Pinpoint the cell where the given text exists, returning its [X, Y] midpoint coordinate. 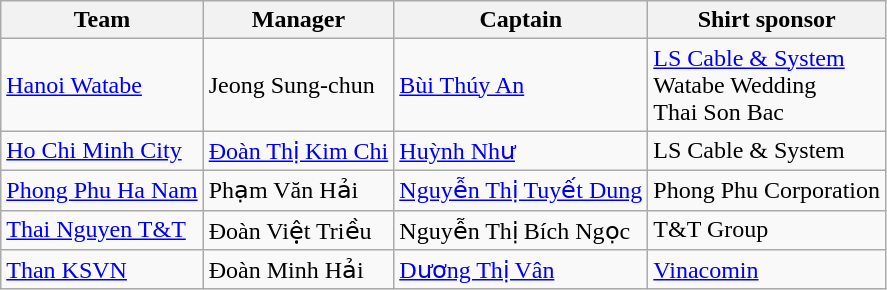
Jeong Sung-chun [298, 85]
Team [102, 20]
LS Cable & System [767, 151]
Đoàn Việt Triều [298, 230]
Manager [298, 20]
Dương Thị Vân [521, 270]
Shirt sponsor [767, 20]
Hanoi Watabe [102, 85]
Đoàn Thị Kim Chi [298, 151]
Phong Phu Corporation [767, 190]
Vinacomin [767, 270]
Đoàn Minh Hải [298, 270]
Nguyễn Thị Tuyết Dung [521, 190]
Phong Phu Ha Nam [102, 190]
Than KSVN [102, 270]
LS Cable & SystemWatabe WeddingThai Son Bac [767, 85]
Phạm Văn Hải [298, 190]
Nguyễn Thị Bích Ngọc [521, 230]
Thai Nguyen T&T [102, 230]
T&T Group [767, 230]
Bùi Thúy An [521, 85]
Huỳnh Như [521, 151]
Ho Chi Minh City [102, 151]
Captain [521, 20]
